Output the (X, Y) coordinate of the center of the cell containing the given text.  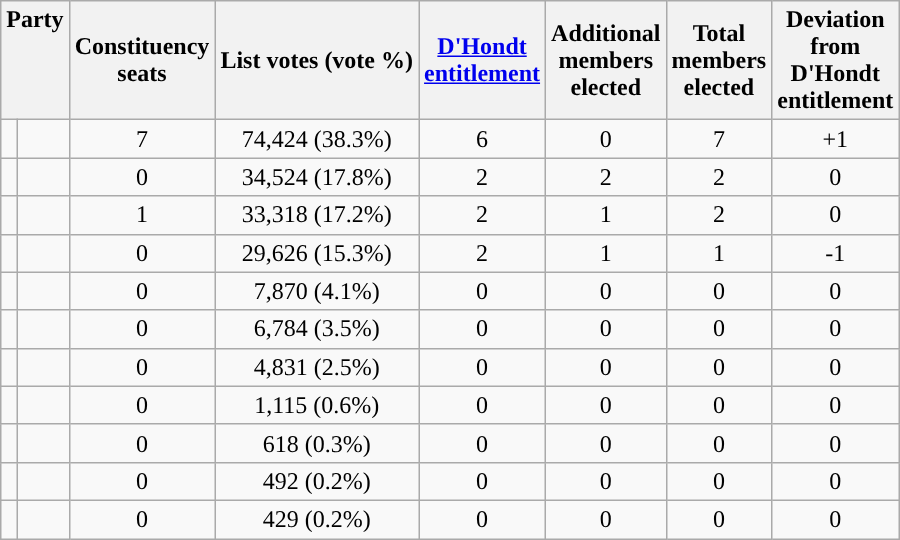
1,115 (0.6%) (317, 405)
33,318 (17.2%) (317, 215)
D'Hondtentitlement (482, 60)
429 (0.2%) (317, 519)
29,626 (15.3%) (317, 253)
DeviationfromD'Hondtentitlement (836, 60)
4,831 (2.5%) (317, 367)
618 (0.3%) (317, 443)
7,870 (4.1%) (317, 291)
-1 (836, 253)
6,784 (3.5%) (317, 329)
Additionalmemberselected (606, 60)
Party (35, 60)
List votes (vote %) (317, 60)
74,424 (38.3%) (317, 139)
Totalmemberselected (719, 60)
Constituencyseats (142, 60)
6 (482, 139)
492 (0.2%) (317, 481)
+1 (836, 139)
34,524 (17.8%) (317, 177)
